Detect which cell encompasses the target text, then output its (x, y) center coordinate. 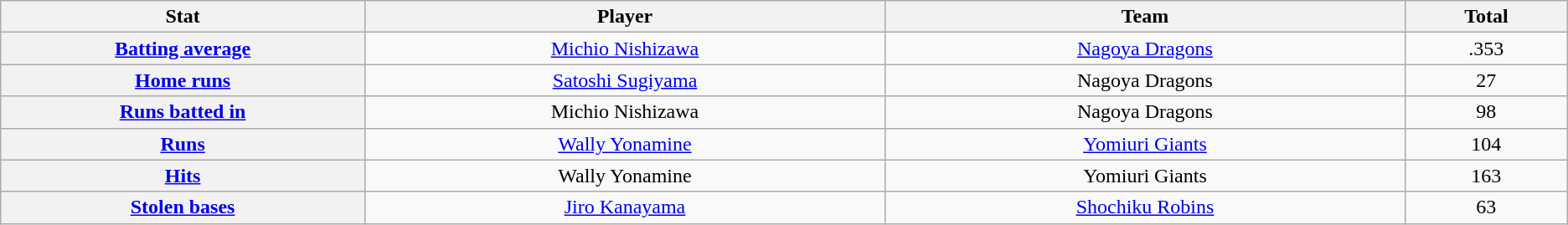
Total (1486, 17)
Stat (183, 17)
98 (1486, 112)
Home runs (183, 80)
Hits (183, 176)
Team (1144, 17)
.353 (1486, 49)
Player (625, 17)
27 (1486, 80)
104 (1486, 144)
Runs (183, 144)
Jiro Kanayama (625, 207)
Stolen bases (183, 207)
Satoshi Sugiyama (625, 80)
163 (1486, 176)
Batting average (183, 49)
63 (1486, 207)
Shochiku Robins (1144, 207)
Runs batted in (183, 112)
